Return the [x, y] coordinate for the center point of the cell that contains the specified text.  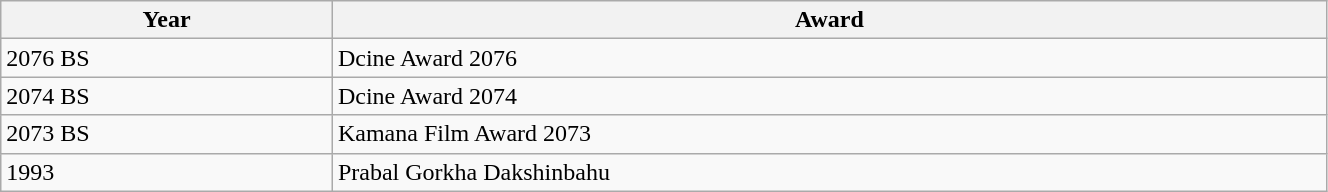
Award [829, 20]
1993 [167, 172]
Dcine Award 2076 [829, 58]
2076 BS [167, 58]
Year [167, 20]
2074 BS [167, 96]
Prabal Gorkha Dakshinbahu [829, 172]
Kamana Film Award 2073 [829, 134]
Dcine Award 2074 [829, 96]
2073 BS [167, 134]
